Search for the cell housing the specified text and yield its [X, Y] center coordinate. 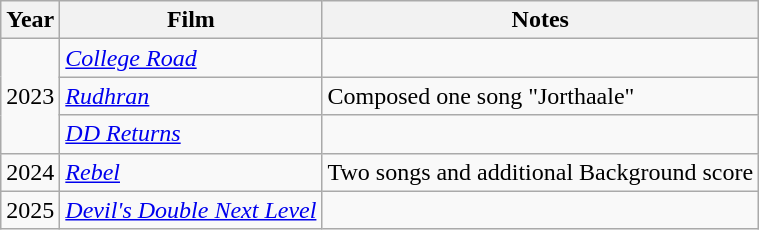
2023 [30, 96]
Composed one song "Jorthaale" [540, 96]
Rudhran [191, 96]
Year [30, 20]
DD Returns [191, 134]
2024 [30, 172]
Rebel [191, 172]
College Road [191, 58]
Notes [540, 20]
2025 [30, 210]
Film [191, 20]
Devil's Double Next Level [191, 210]
Two songs and additional Background score [540, 172]
